For the text-containing cell, return its midpoint in (X, Y) coordinate format. 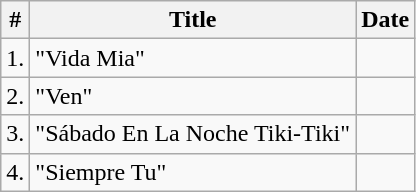
4. (16, 172)
"Sábado En La Noche Tiki-Tiki" (193, 134)
"Siempre Tu" (193, 172)
3. (16, 134)
"Ven" (193, 96)
1. (16, 58)
# (16, 20)
2. (16, 96)
Title (193, 20)
Date (386, 20)
"Vida Mia" (193, 58)
